Return [x, y] of the center of cell containing provided text 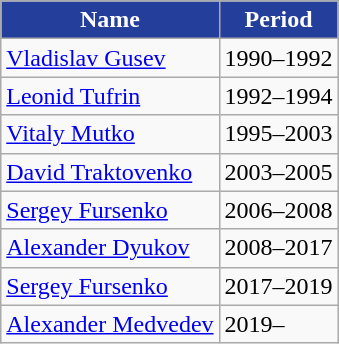
Name [110, 20]
2019– [278, 324]
Leonid Tufrin [110, 96]
2006–2008 [278, 210]
2008–2017 [278, 248]
1995–2003 [278, 134]
2003–2005 [278, 172]
2017–2019 [278, 286]
Vladislav Gusev [110, 58]
Period [278, 20]
1990–1992 [278, 58]
Vitaly Mutko [110, 134]
Alexander Dyukov [110, 248]
1992–1994 [278, 96]
Alexander Medvedev [110, 324]
David Traktovenko [110, 172]
